Locate the cell with the specified text and output its (x, y) center coordinate. 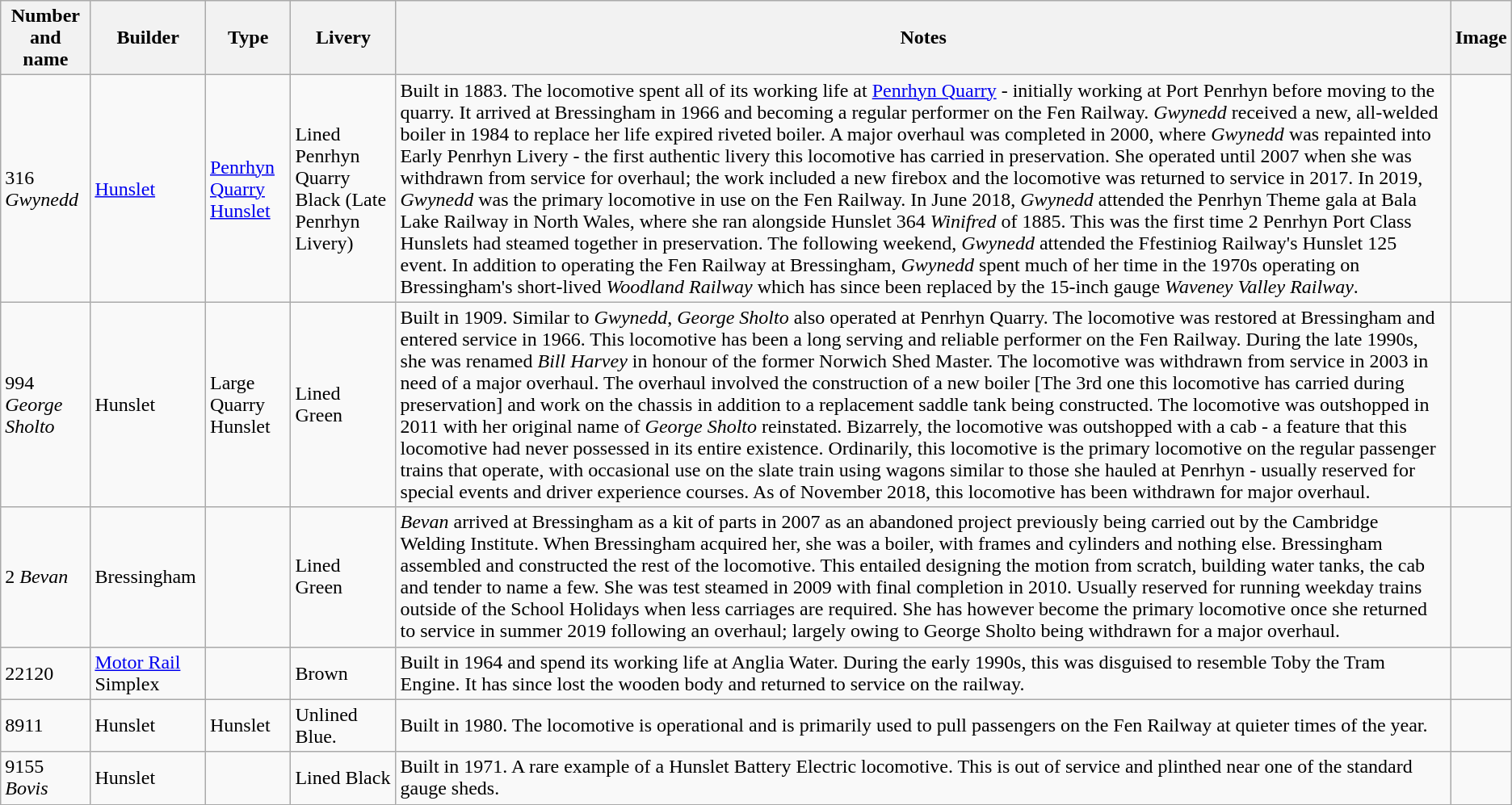
Motor Rail Simplex (149, 673)
Lined Penrhyn Quarry Black (Late Penrhyn Livery) (343, 189)
22120 (45, 673)
Lined Black (343, 778)
Livery (343, 38)
Built in 1980. The locomotive is operational and is primarily used to pull passengers on the Fen Railway at quieter times of the year. (923, 725)
Builder (149, 38)
Built in 1971. A rare example of a Hunslet Battery Electric locomotive. This is out of service and plinthed near one of the standard gauge sheds. (923, 778)
Image (1481, 38)
9155 Bovis (45, 778)
Unlined Blue. (343, 725)
Bressingham (149, 576)
Large Quarry Hunslet (247, 405)
Brown (343, 673)
Type (247, 38)
Penrhyn Quarry Hunslet (247, 189)
994 George Sholto (45, 405)
2 Bevan (45, 576)
316 Gwynedd (45, 189)
Number and name (45, 38)
Notes (923, 38)
8911 (45, 725)
